Find where the given text appears and provide that cell's center as [x, y] coordinate. 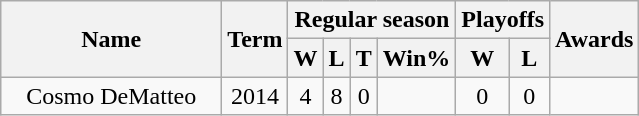
T [364, 58]
Awards [594, 39]
2014 [255, 96]
4 [306, 96]
Win% [416, 58]
8 [336, 96]
Cosmo DeMatteo [112, 96]
Regular season [372, 20]
Playoffs [503, 20]
Term [255, 39]
Name [112, 39]
